Find where the given text appears and provide that cell's center as [X, Y] coordinate. 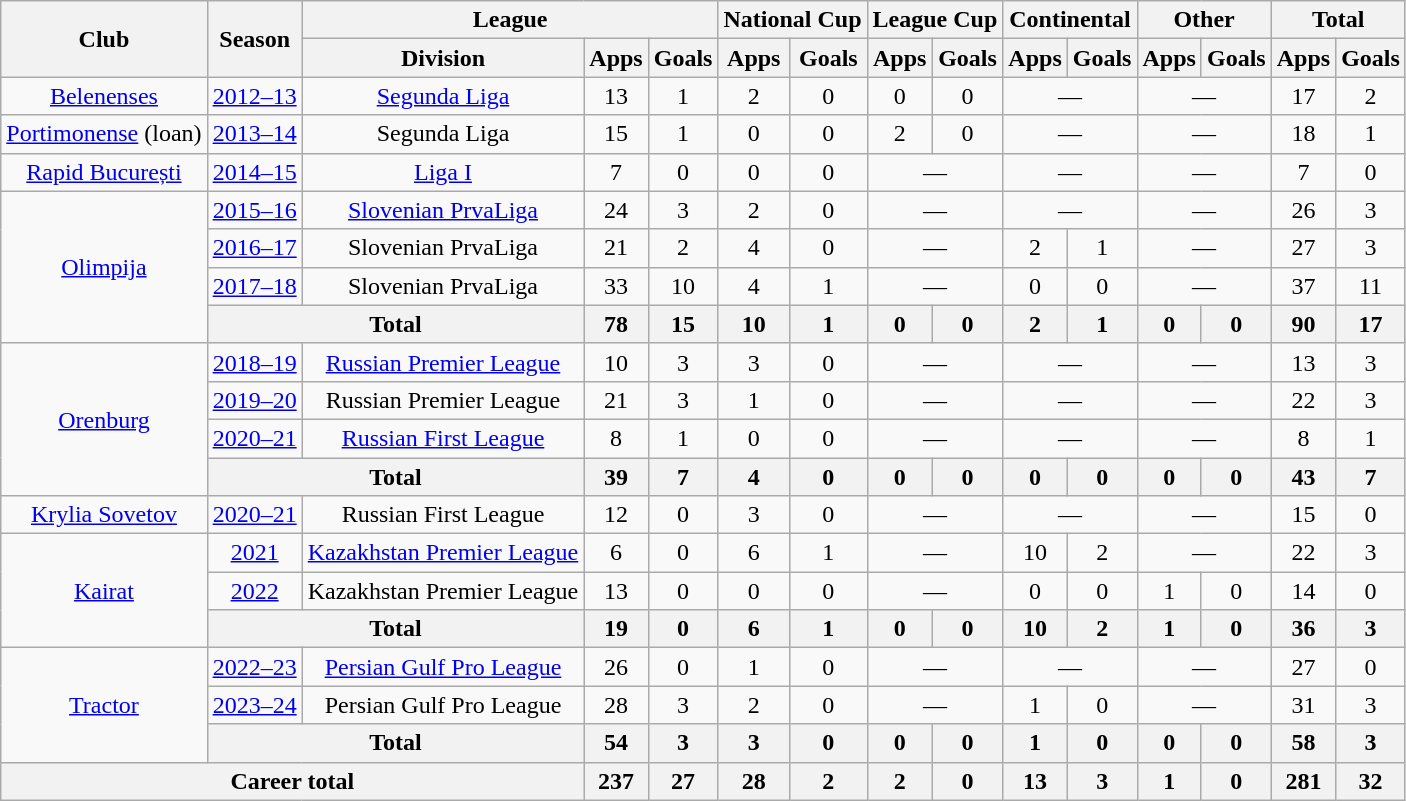
League [510, 20]
Kairat [104, 591]
78 [616, 324]
58 [1303, 743]
31 [1303, 705]
Belenenses [104, 96]
2019–20 [254, 400]
90 [1303, 324]
24 [616, 210]
2023–24 [254, 705]
237 [616, 781]
2015–16 [254, 210]
2018–19 [254, 362]
54 [616, 743]
32 [1371, 781]
2012–13 [254, 96]
39 [616, 477]
2016–17 [254, 248]
2013–14 [254, 134]
33 [616, 286]
National Cup [792, 20]
2021 [254, 553]
Other [1204, 20]
2017–18 [254, 286]
Season [254, 39]
11 [1371, 286]
Career total [292, 781]
36 [1303, 629]
League Cup [935, 20]
2014–15 [254, 172]
Tractor [104, 705]
Liga I [443, 172]
Continental [1070, 20]
43 [1303, 477]
2022–23 [254, 667]
Olimpija [104, 267]
18 [1303, 134]
Orenburg [104, 419]
12 [616, 515]
2022 [254, 591]
Portimonense (loan) [104, 134]
14 [1303, 591]
19 [616, 629]
Krylia Sovetov [104, 515]
Rapid București [104, 172]
Division [443, 58]
37 [1303, 286]
Club [104, 39]
281 [1303, 781]
